Extract the (X, Y) coordinate from the center of the cell holding the provided text.  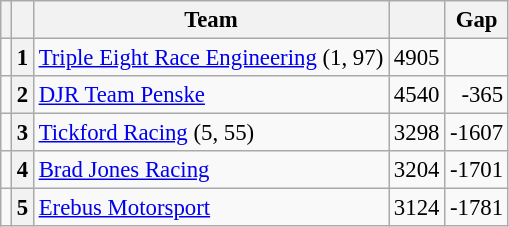
3204 (417, 170)
Gap (477, 20)
Erebus Motorsport (210, 208)
DJR Team Penske (210, 95)
3298 (417, 133)
4905 (417, 58)
4540 (417, 95)
3 (22, 133)
3124 (417, 208)
Team (210, 20)
-365 (477, 95)
-1701 (477, 170)
-1781 (477, 208)
Triple Eight Race Engineering (1, 97) (210, 58)
2 (22, 95)
-1607 (477, 133)
1 (22, 58)
Tickford Racing (5, 55) (210, 133)
4 (22, 170)
Brad Jones Racing (210, 170)
5 (22, 208)
